Search for the cell housing the specified text and yield its [X, Y] center coordinate. 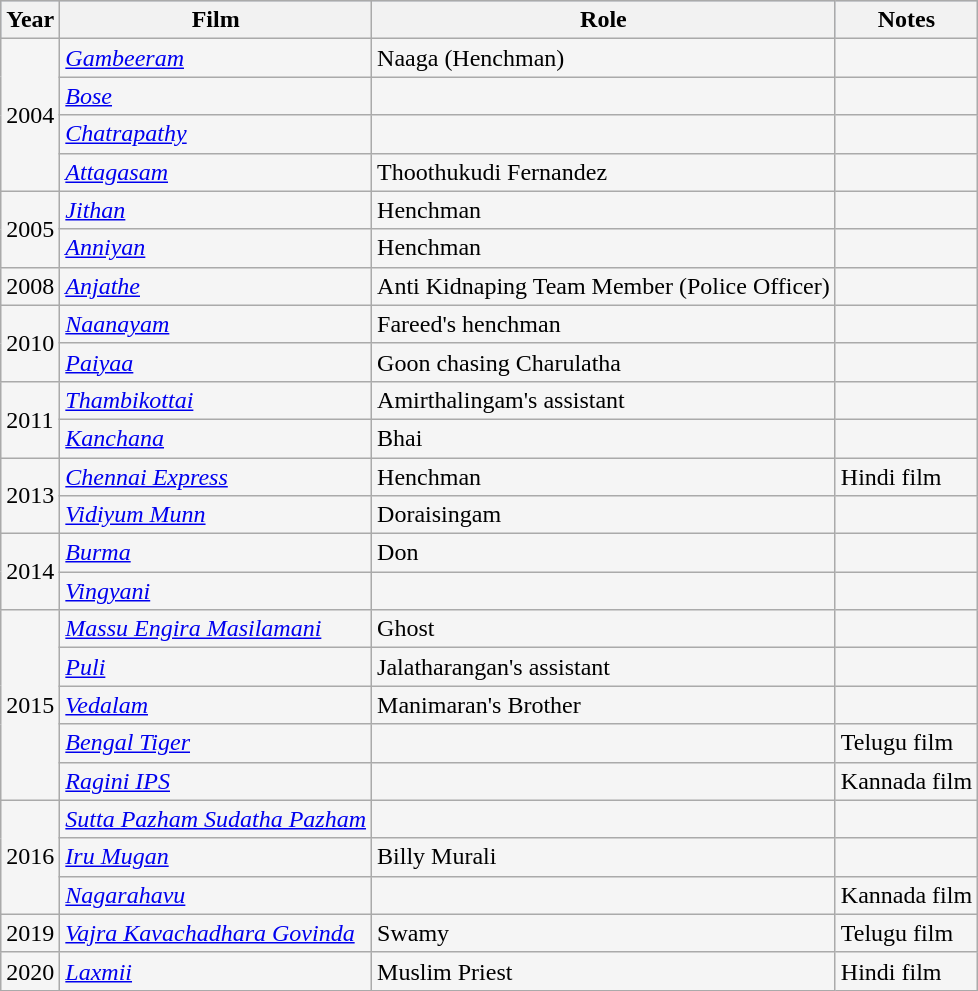
Thoothukudi Fernandez [604, 172]
Bengal Tiger [216, 743]
Vajra Kavachadhara Govinda [216, 933]
Role [604, 20]
Fareed's henchman [604, 324]
Film [216, 20]
Billy Murali [604, 857]
2011 [30, 419]
2014 [30, 572]
Don [604, 553]
Gambeeram [216, 58]
Anniyan [216, 248]
2015 [30, 705]
Naaga (Henchman) [604, 58]
Jalatharangan's assistant [604, 667]
Thambikottai [216, 400]
Iru Mugan [216, 857]
2016 [30, 857]
Naanayam [216, 324]
Laxmii [216, 971]
Jithan [216, 210]
Goon chasing Charulatha [604, 362]
Massu Engira Masilamani [216, 629]
Amirthalingam's assistant [604, 400]
Burma [216, 553]
Swamy [604, 933]
Nagarahavu [216, 895]
2010 [30, 343]
2008 [30, 286]
Kanchana [216, 438]
Ghost [604, 629]
Paiyaa [216, 362]
2004 [30, 115]
2019 [30, 933]
2013 [30, 496]
Puli [216, 667]
Bhai [604, 438]
Vidiyum Munn [216, 515]
Anjathe [216, 286]
Manimaran's Brother [604, 705]
Notes [906, 20]
Sutta Pazham Sudatha Pazham [216, 819]
Bose [216, 96]
Anti Kidnaping Team Member (Police Officer) [604, 286]
2005 [30, 229]
Chatrapathy [216, 134]
2020 [30, 971]
Attagasam [216, 172]
Vedalam [216, 705]
Year [30, 20]
Muslim Priest [604, 971]
Chennai Express [216, 477]
Doraisingam [604, 515]
Vingyani [216, 591]
Ragini IPS [216, 781]
